Return [X, Y] of the center of cell containing provided text 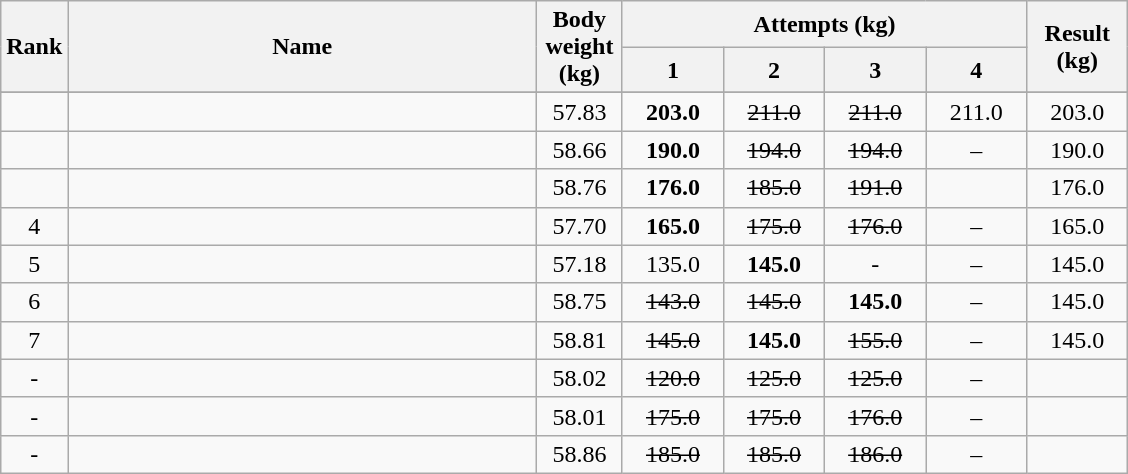
Rank [34, 47]
Attempts (kg) [824, 24]
186.0 [876, 454]
3 [876, 70]
58.81 [579, 340]
6 [34, 302]
5 [34, 264]
58.66 [579, 150]
191.0 [876, 188]
57.18 [579, 264]
143.0 [672, 302]
58.02 [579, 378]
Body weight (kg) [579, 47]
58.86 [579, 454]
57.70 [579, 226]
155.0 [876, 340]
Name [302, 47]
120.0 [672, 378]
135.0 [672, 264]
2 [774, 70]
58.76 [579, 188]
58.75 [579, 302]
57.83 [579, 112]
7 [34, 340]
Result (kg) [1078, 47]
1 [672, 70]
58.01 [579, 416]
